Output the (X, Y) coordinate of the center of the cell containing the given text.  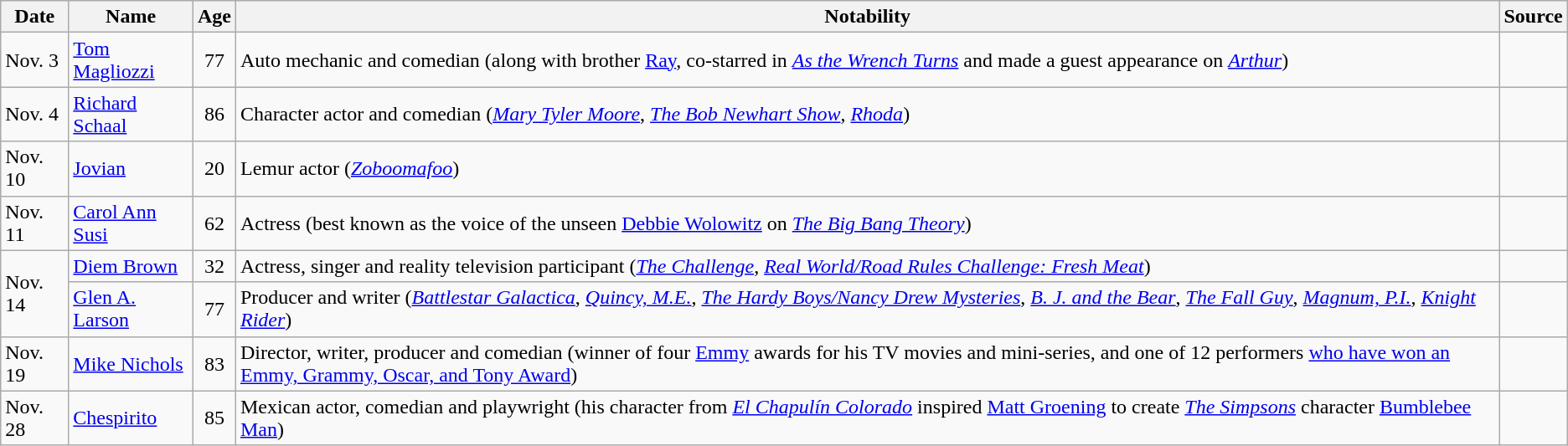
Actress (best known as the voice of the unseen Debbie Wolowitz on The Big Bang Theory) (867, 223)
62 (214, 223)
Nov. 3 (35, 60)
Carol Ann Susi (131, 223)
Nov. 4 (35, 114)
Jovian (131, 169)
Actress, singer and reality television participant (The Challenge, Real World/Road Rules Challenge: Fresh Meat) (867, 266)
Source (1533, 17)
Nov. 14 (35, 293)
Date (35, 17)
Nov. 28 (35, 418)
Nov. 11 (35, 223)
Diem Brown (131, 266)
20 (214, 169)
Richard Schaal (131, 114)
83 (214, 363)
Chespirito (131, 418)
85 (214, 418)
Nov. 19 (35, 363)
32 (214, 266)
Glen A. Larson (131, 310)
Mike Nichols (131, 363)
Character actor and comedian (Mary Tyler Moore, The Bob Newhart Show, Rhoda) (867, 114)
Auto mechanic and comedian (along with brother Ray, co-starred in As the Wrench Turns and made a guest appearance on Arthur) (867, 60)
Age (214, 17)
Lemur actor (Zoboomafoo) (867, 169)
Name (131, 17)
Notability (867, 17)
Nov. 10 (35, 169)
86 (214, 114)
Tom Magliozzi (131, 60)
